Locate the cell with the specified text and output its [X, Y] center coordinate. 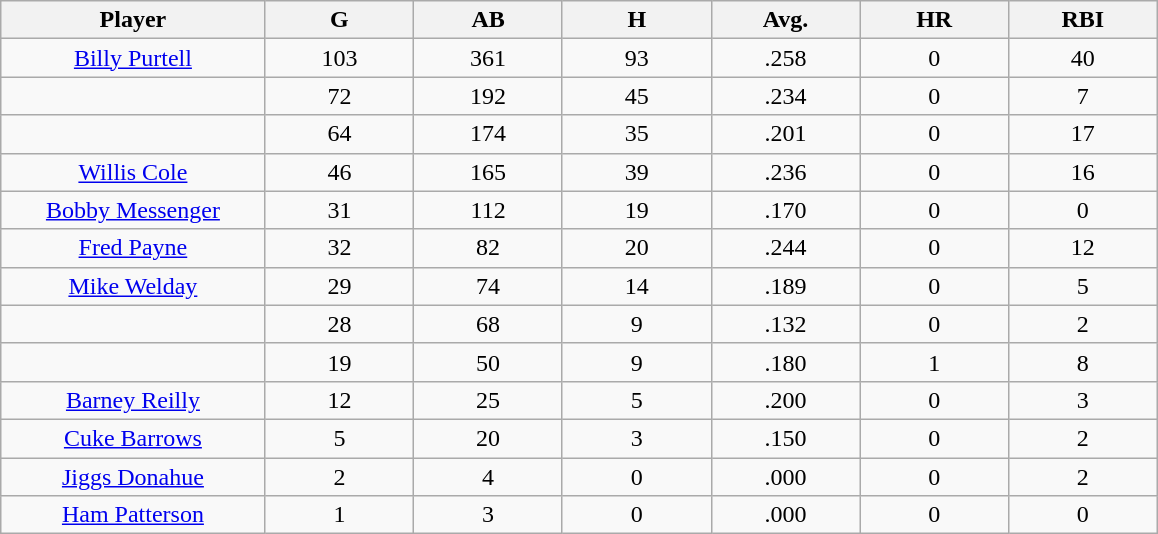
.258 [786, 58]
45 [636, 96]
31 [340, 210]
68 [488, 324]
14 [636, 286]
46 [340, 172]
361 [488, 58]
.236 [786, 172]
72 [340, 96]
Mike Welday [133, 286]
Billy Purtell [133, 58]
.132 [786, 324]
93 [636, 58]
40 [1084, 58]
Bobby Messenger [133, 210]
Ham Patterson [133, 515]
G [340, 20]
.200 [786, 400]
28 [340, 324]
.180 [786, 362]
Player [133, 20]
82 [488, 248]
.189 [786, 286]
.170 [786, 210]
Fred Payne [133, 248]
50 [488, 362]
.244 [786, 248]
Barney Reilly [133, 400]
7 [1084, 96]
32 [340, 248]
Cuke Barrows [133, 438]
112 [488, 210]
25 [488, 400]
35 [636, 134]
4 [488, 477]
165 [488, 172]
8 [1084, 362]
29 [340, 286]
Jiggs Donahue [133, 477]
74 [488, 286]
192 [488, 96]
64 [340, 134]
.201 [786, 134]
.234 [786, 96]
17 [1084, 134]
RBI [1084, 20]
HR [934, 20]
Willis Cole [133, 172]
H [636, 20]
AB [488, 20]
Avg. [786, 20]
174 [488, 134]
39 [636, 172]
103 [340, 58]
16 [1084, 172]
.150 [786, 438]
